Search for the cell housing the specified text and yield its [x, y] center coordinate. 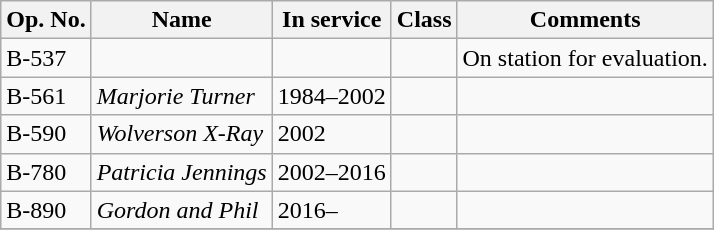
Marjorie Turner [182, 96]
2002 [332, 134]
2016– [332, 210]
B-780 [46, 172]
B-590 [46, 134]
B-537 [46, 58]
B-890 [46, 210]
Op. No. [46, 20]
Patricia Jennings [182, 172]
2002–2016 [332, 172]
Gordon and Phil [182, 210]
1984–2002 [332, 96]
Comments [585, 20]
Class [424, 20]
In service [332, 20]
Wolverson X-Ray [182, 134]
Name [182, 20]
B-561 [46, 96]
On station for evaluation. [585, 58]
